Scan for the cell matching the given text and deliver its (x, y) coordinate at center. 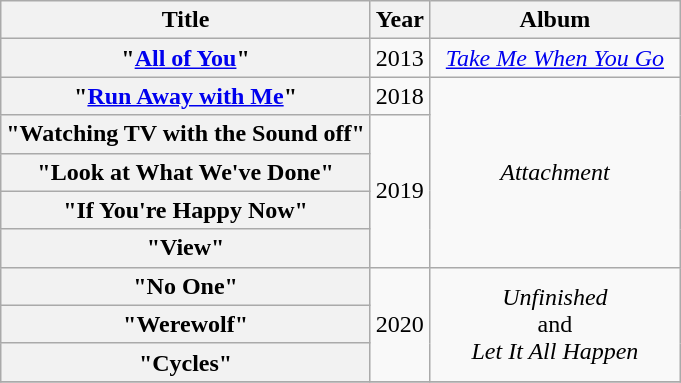
Title (186, 20)
UnfinishedandLet It All Happen (554, 324)
2020 (400, 324)
2018 (400, 96)
Year (400, 20)
"All of You" (186, 58)
2013 (400, 58)
"If You're Happy Now" (186, 210)
"View" (186, 248)
"Werewolf" (186, 324)
Take Me When You Go (554, 58)
"Look at What We've Done" (186, 172)
"Run Away with Me" (186, 96)
2019 (400, 191)
"Cycles" (186, 362)
Album (554, 20)
"Watching TV with the Sound off" (186, 134)
Attachment (554, 172)
"No One" (186, 286)
